Return the (x, y) coordinate for the center point of the cell that contains the specified text.  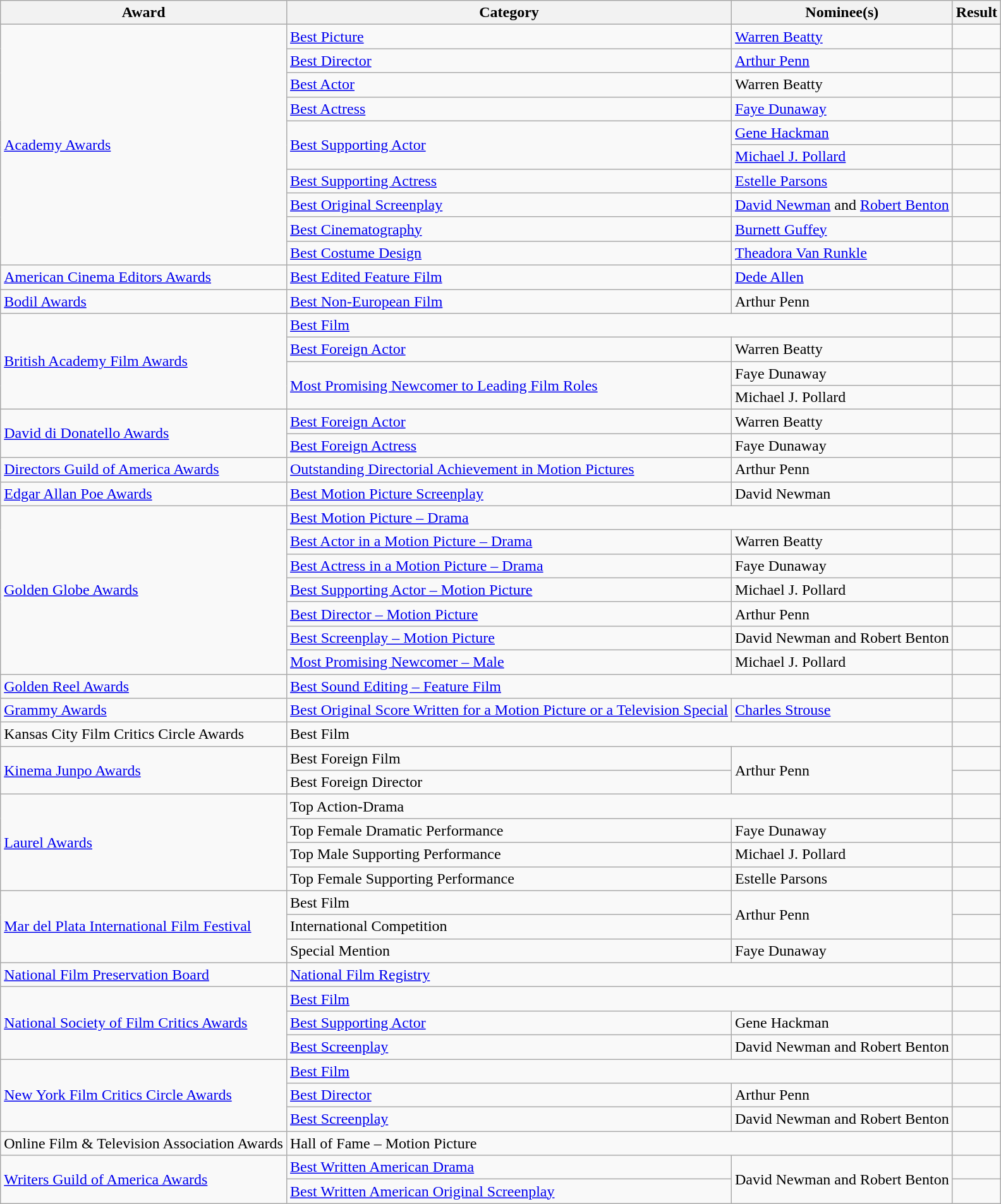
Dede Allen (842, 277)
Result (976, 13)
Burnett Guffey (842, 229)
David Newman (842, 494)
Best Screenplay – Motion Picture (509, 638)
Golden Globe Awards (144, 590)
Best Motion Picture – Drama (619, 518)
Best Cinematography (509, 229)
Most Promising Newcomer to Leading Film Roles (509, 386)
Kinema Junpo Awards (144, 770)
Best Director – Motion Picture (509, 614)
Top Female Dramatic Performance (509, 830)
Hall of Fame – Motion Picture (619, 1143)
National Film Preservation Board (144, 975)
Best Foreign Director (509, 782)
Top Female Supporting Performance (509, 879)
New York Film Critics Circle Awards (144, 1095)
Edgar Allan Poe Awards (144, 494)
Bodil Awards (144, 301)
Golden Reel Awards (144, 686)
Best Actress in a Motion Picture – Drama (509, 566)
Nominee(s) (842, 13)
Directors Guild of America Awards (144, 470)
Best Costume Design (509, 253)
Best Supporting Actor – Motion Picture (509, 590)
Best Actor (509, 85)
Theadora Van Runkle (842, 253)
National Film Registry (619, 975)
Mar del Plata International Film Festival (144, 927)
American Cinema Editors Awards (144, 277)
Best Actor in a Motion Picture – Drama (509, 542)
Top Male Supporting Performance (509, 854)
Best Picture (509, 37)
British Academy Film Awards (144, 362)
Special Mention (509, 951)
National Society of Film Critics Awards (144, 1023)
Best Sound Editing – Feature Film (619, 686)
Charles Strouse (842, 710)
Laurel Awards (144, 842)
Most Promising Newcomer – Male (509, 662)
Outstanding Directorial Achievement in Motion Pictures (509, 470)
Category (509, 13)
Best Original Screenplay (509, 205)
Grammy Awards (144, 710)
Best Supporting Actress (509, 181)
Top Action-Drama (619, 806)
Online Film & Television Association Awards (144, 1143)
Best Actress (509, 109)
Best Non-European Film (509, 301)
Kansas City Film Critics Circle Awards (144, 734)
David di Donatello Awards (144, 434)
Best Written American Drama (509, 1167)
Best Written American Original Screenplay (509, 1191)
Academy Awards (144, 145)
International Competition (509, 927)
Best Original Score Written for a Motion Picture or a Television Special (509, 710)
Best Edited Feature Film (509, 277)
Best Motion Picture Screenplay (509, 494)
Best Foreign Actress (509, 446)
Writers Guild of America Awards (144, 1179)
Best Foreign Film (509, 758)
Award (144, 13)
